For the text-containing cell, return its midpoint in (X, Y) coordinate format. 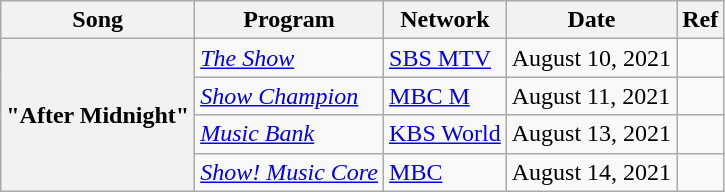
MBC M (446, 96)
Network (446, 20)
Show Champion (290, 96)
August 10, 2021 (591, 58)
August 13, 2021 (591, 134)
August 11, 2021 (591, 96)
August 14, 2021 (591, 172)
Song (98, 20)
MBC (446, 172)
Ref (700, 20)
Music Bank (290, 134)
Show! Music Core (290, 172)
The Show (290, 58)
Program (290, 20)
KBS World (446, 134)
SBS MTV (446, 58)
Date (591, 20)
"After Midnight" (98, 115)
